Capture the cell that displays the provided text and extract its (X, Y) central coordinate. 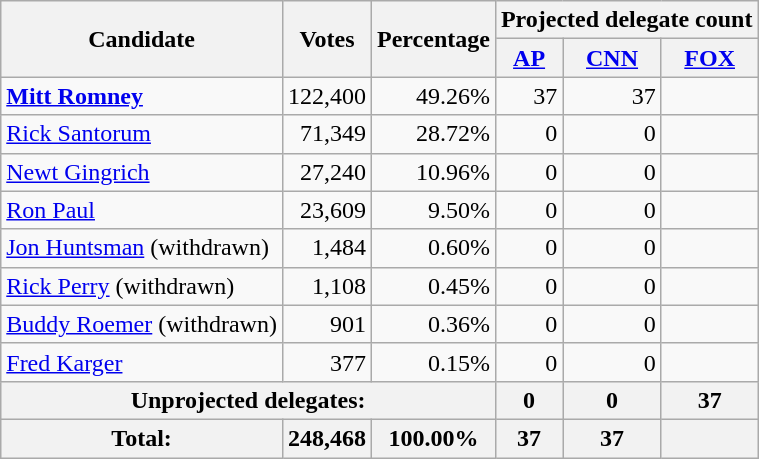
Votes (326, 39)
901 (326, 324)
0.45% (434, 286)
248,468 (326, 438)
Rick Santorum (142, 134)
Unprojected delegates: (248, 400)
49.26% (434, 96)
9.50% (434, 210)
Total: (142, 438)
0.60% (434, 248)
0.36% (434, 324)
71,349 (326, 134)
1,108 (326, 286)
Buddy Roemer (withdrawn) (142, 324)
23,609 (326, 210)
28.72% (434, 134)
Projected delegate count (626, 20)
Percentage (434, 39)
Ron Paul (142, 210)
Jon Huntsman (withdrawn) (142, 248)
27,240 (326, 172)
10.96% (434, 172)
122,400 (326, 96)
CNN (612, 58)
Fred Karger (142, 362)
1,484 (326, 248)
AP (528, 58)
Newt Gingrich (142, 172)
FOX (710, 58)
100.00% (434, 438)
0.15% (434, 362)
Candidate (142, 39)
Mitt Romney (142, 96)
377 (326, 362)
Rick Perry (withdrawn) (142, 286)
